Capture the cell that displays the provided text and extract its [x, y] central coordinate. 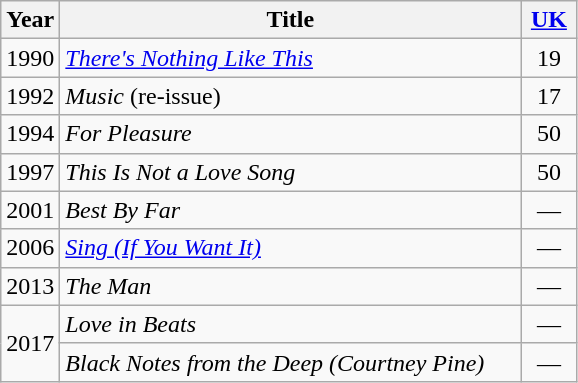
Love in Beats [290, 324]
1990 [30, 58]
UK [549, 20]
Sing (If You Want It) [290, 248]
1997 [30, 172]
For Pleasure [290, 134]
17 [549, 96]
Music (re-issue) [290, 96]
There's Nothing Like This [290, 58]
This Is Not a Love Song [290, 172]
Best By Far [290, 210]
2006 [30, 248]
19 [549, 58]
Title [290, 20]
2001 [30, 210]
The Man [290, 286]
1994 [30, 134]
2013 [30, 286]
1992 [30, 96]
2017 [30, 343]
Black Notes from the Deep (Courtney Pine) [290, 362]
Year [30, 20]
